Determine the [X, Y] coordinate at the center of the cell enclosing the given text.  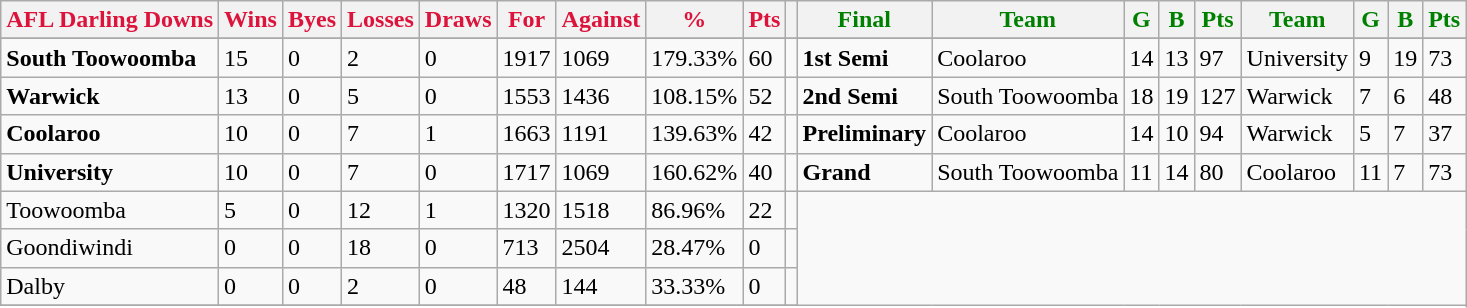
80 [1218, 172]
Wins [251, 20]
139.63% [694, 134]
Losses [381, 20]
28.47% [694, 248]
1st Semi [864, 58]
Byes [312, 20]
Toowoomba [110, 210]
15 [251, 58]
1518 [601, 210]
108.15% [694, 96]
1553 [526, 96]
For [526, 20]
144 [601, 286]
60 [764, 58]
33.33% [694, 286]
42 [764, 134]
97 [1218, 58]
1917 [526, 58]
9 [1370, 58]
Final [864, 20]
Grand [864, 172]
1191 [601, 134]
52 [764, 96]
2504 [601, 248]
12 [381, 210]
2nd Semi [864, 96]
Goondiwindi [110, 248]
1663 [526, 134]
160.62% [694, 172]
6 [1406, 96]
37 [1444, 134]
86.96% [694, 210]
127 [1218, 96]
Against [601, 20]
Preliminary [864, 134]
1717 [526, 172]
1320 [526, 210]
179.33% [694, 58]
94 [1218, 134]
% [694, 20]
40 [764, 172]
1436 [601, 96]
22 [764, 210]
713 [526, 248]
AFL Darling Downs [110, 20]
Dalby [110, 286]
Draws [458, 20]
